Detect which cell encompasses the target text, then output its [X, Y] center coordinate. 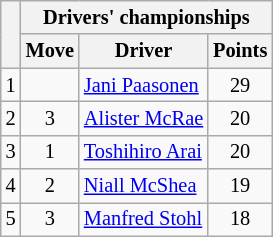
Drivers' championships [147, 17]
18 [240, 219]
Manfred Stohl [144, 219]
Jani Paasonen [144, 85]
Points [240, 51]
Niall McShea [144, 186]
5 [11, 219]
29 [240, 85]
19 [240, 186]
Driver [144, 51]
4 [11, 186]
Move [50, 51]
Toshihiro Arai [144, 152]
Alister McRae [144, 118]
